Find where the given text appears and provide that cell's center as [x, y] coordinate. 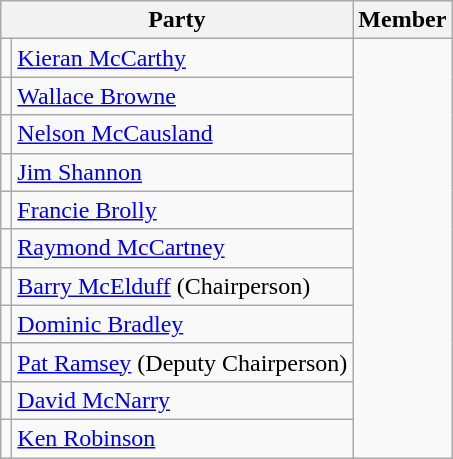
Wallace Browne [182, 96]
Raymond McCartney [182, 248]
Party [177, 20]
Ken Robinson [182, 438]
Dominic Bradley [182, 324]
Jim Shannon [182, 172]
Member [402, 20]
Francie Brolly [182, 210]
Kieran McCarthy [182, 58]
Pat Ramsey (Deputy Chairperson) [182, 362]
Nelson McCausland [182, 134]
David McNarry [182, 400]
Barry McElduff (Chairperson) [182, 286]
